Detect which cell encompasses the target text, then output its [X, Y] center coordinate. 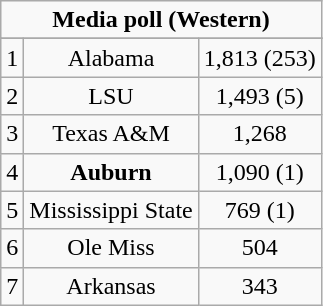
LSU [111, 96]
3 [12, 134]
1 [12, 58]
1,268 [260, 134]
4 [12, 172]
343 [260, 286]
1,090 (1) [260, 172]
5 [12, 210]
6 [12, 248]
1,493 (5) [260, 96]
7 [12, 286]
504 [260, 248]
Auburn [111, 172]
Arkansas [111, 286]
Media poll (Western) [162, 20]
2 [12, 96]
Texas A&M [111, 134]
1,813 (253) [260, 58]
Alabama [111, 58]
769 (1) [260, 210]
Mississippi State [111, 210]
Ole Miss [111, 248]
